Identify which cell holds the provided text, then report its (X, Y) central coordinate. 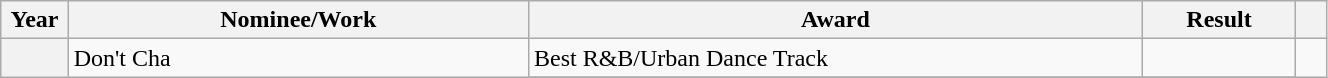
Year (34, 20)
Don't Cha (298, 58)
Award (835, 20)
Best R&B/Urban Dance Track (835, 58)
Result (1218, 20)
Nominee/Work (298, 20)
